Output the (X, Y) coordinate of the center of the cell containing the given text.  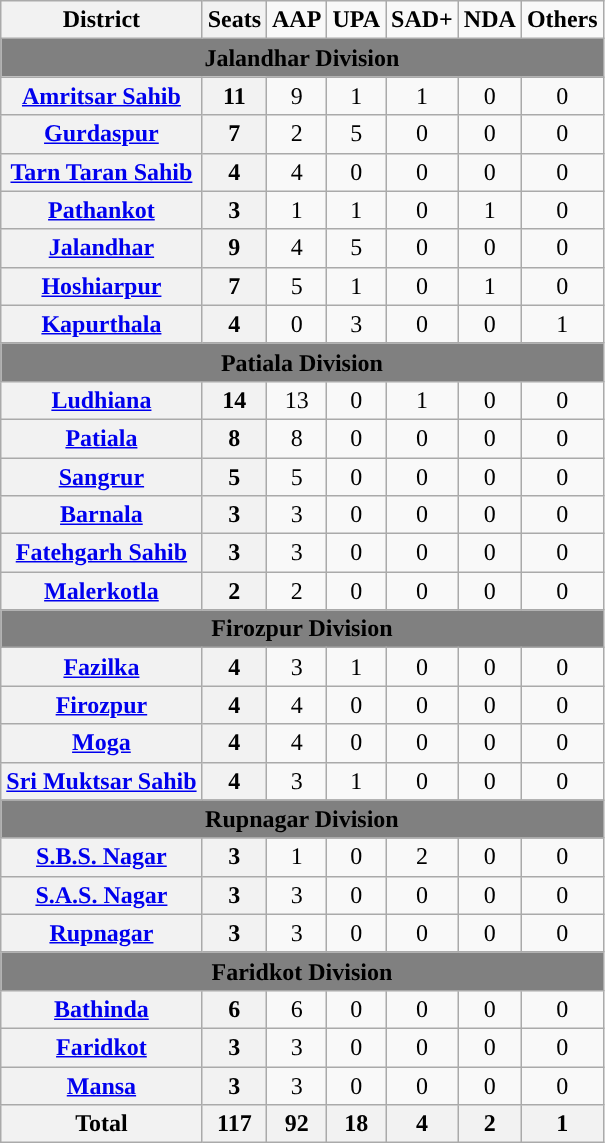
NDA (490, 20)
Kapurthala (102, 324)
Jalandhar Division (302, 58)
Hoshiarpur (102, 286)
S.B.S. Nagar (102, 857)
Barnala (102, 515)
Seats (234, 20)
Patiala (102, 438)
14 (234, 400)
11 (234, 96)
Gurdaspur (102, 134)
Faridkot Division (302, 971)
18 (356, 1124)
Patiala Division (302, 362)
UPA (356, 20)
Ludhiana (102, 400)
Rupnagar (102, 933)
Others (562, 20)
92 (297, 1124)
Faridkot (102, 1047)
Tarn Taran Sahib (102, 172)
S.A.S. Nagar (102, 895)
Sangrur (102, 477)
AAP (297, 20)
117 (234, 1124)
Moga (102, 743)
Pathankot (102, 210)
Bathinda (102, 1009)
Fazilka (102, 667)
Sri Muktsar Sahib (102, 781)
Amritsar Sahib (102, 96)
Firozpur (102, 705)
Fatehgarh Sahib (102, 553)
District (102, 20)
Rupnagar Division (302, 819)
Mansa (102, 1085)
Total (102, 1124)
Jalandhar (102, 248)
Malerkotla (102, 591)
13 (297, 400)
Firozpur Division (302, 629)
SAD+ (422, 20)
